Capture the cell that displays the provided text and extract its [X, Y] central coordinate. 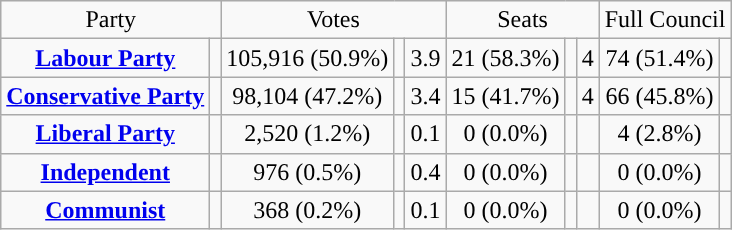
Conservative Party [106, 96]
3.4 [426, 96]
Party [111, 20]
105,916 (50.9%) [308, 58]
Votes [334, 20]
976 (0.5%) [308, 172]
21 (58.3%) [506, 58]
15 (41.7%) [506, 96]
74 (51.4%) [660, 58]
Liberal Party [106, 134]
0.4 [426, 172]
Communist [106, 210]
3.9 [426, 58]
Independent [106, 172]
Seats [522, 20]
Full Council [665, 20]
4 (2.8%) [660, 134]
98,104 (47.2%) [308, 96]
2,520 (1.2%) [308, 134]
368 (0.2%) [308, 210]
Labour Party [106, 58]
66 (45.8%) [660, 96]
